Extract the (X, Y) coordinate from the center of the cell holding the provided text.  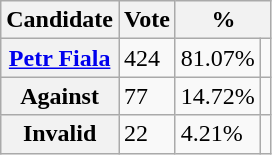
14.72% (218, 96)
22 (146, 134)
424 (146, 58)
Vote (146, 20)
4.21% (218, 134)
Against (60, 96)
% (223, 20)
Invalid (60, 134)
77 (146, 96)
Petr Fiala (60, 58)
81.07% (218, 58)
Candidate (60, 20)
